Capture the cell that displays the provided text and extract its (X, Y) central coordinate. 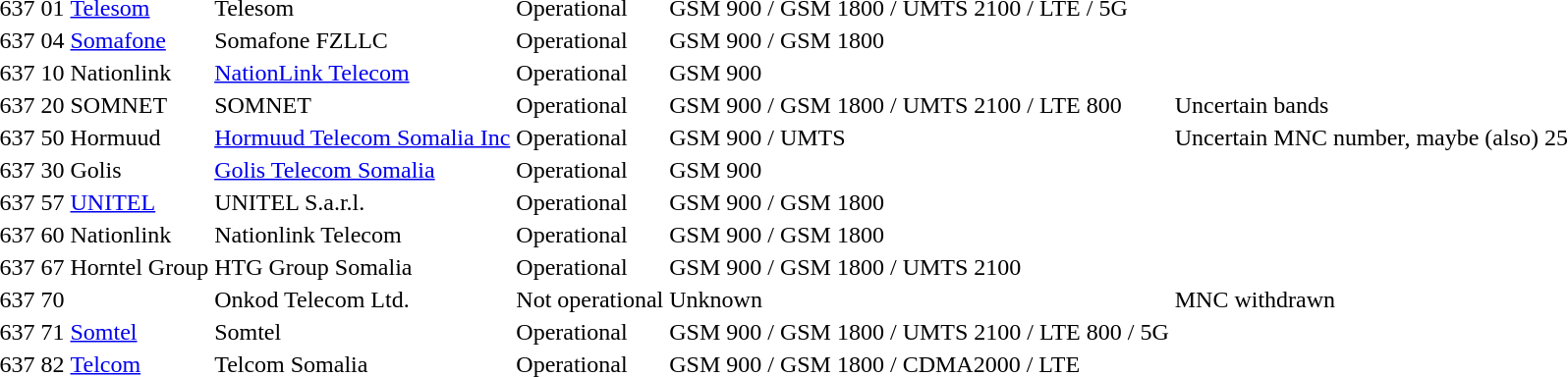
Horntel Group (140, 267)
GSM 900 / GSM 1800 / UMTS 2100 / LTE 800 (920, 105)
Hormuud (140, 137)
50 (53, 137)
GSM 900 / GSM 1800 / UMTS 2100 (920, 267)
HTG Group Somalia (363, 267)
30 (53, 170)
04 (53, 40)
67 (53, 267)
NationLink Telecom (363, 73)
GSM 900 / UMTS (920, 137)
Nationlink Telecom (363, 235)
20 (53, 105)
Somafone FZLLC (363, 40)
GSM 900 / GSM 1800 / UMTS 2100 / LTE 800 / 5G (920, 332)
Somafone (140, 40)
60 (53, 235)
70 (53, 299)
Golis Telecom Somalia (363, 170)
71 (53, 332)
Hormuud Telecom Somalia Inc (363, 137)
UNITEL S.a.r.l. (363, 202)
Not operational (589, 299)
UNITEL (140, 202)
57 (53, 202)
Unknown (920, 299)
10 (53, 73)
Golis (140, 170)
Onkod Telecom Ltd. (363, 299)
